Return (x, y) of the center of cell containing provided text 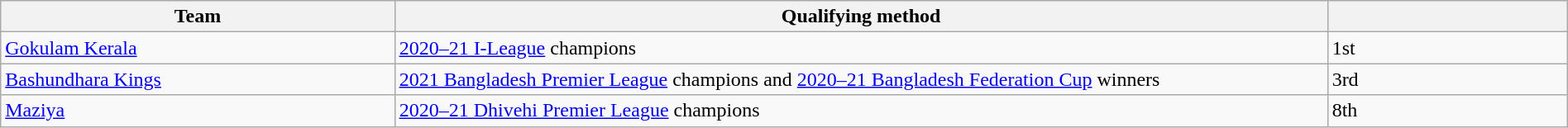
1st (1447, 48)
Gokulam Kerala (198, 48)
3rd (1447, 79)
2021 Bangladesh Premier League champions and 2020–21 Bangladesh Federation Cup winners (861, 79)
2020–21 Dhivehi Premier League champions (861, 111)
8th (1447, 111)
Maziya (198, 111)
Team (198, 17)
Bashundhara Kings (198, 79)
2020–21 I-League champions (861, 48)
Qualifying method (861, 17)
